Output the [X, Y] coordinate of the center of the cell containing the given text.  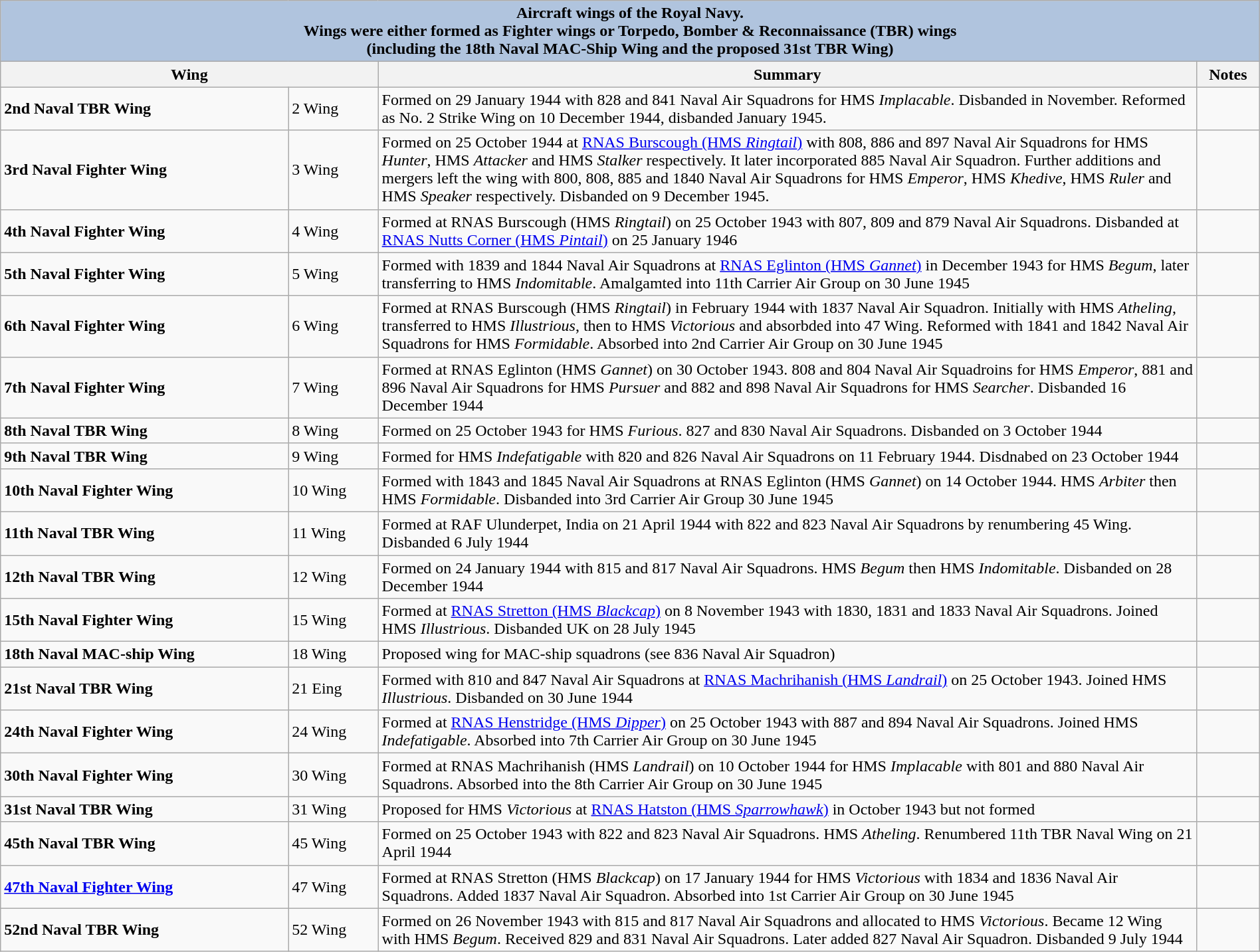
31 Wing [334, 809]
6th Naval Fighter Wing [145, 326]
7th Naval Fighter Wing [145, 387]
21 Eing [334, 688]
45th Naval TBR Wing [145, 844]
52 Wing [334, 930]
Formed at RAF Ulunderpet, India on 21 April 1944 with 822 and 823 Naval Air Squadrons by renumbering 45 Wing. Disbanded 6 July 1944 [787, 533]
Wing [189, 74]
Formed on 25 October 1943 for HMS Furious. 827 and 830 Naval Air Squadrons. Disbanded on 3 October 1944 [787, 430]
3rd Naval Fighter Wing [145, 170]
Proposed for HMS Victorious at RNAS Hatston (HMS Sparrowhawk) in October 1943 but not formed [787, 809]
10th Naval Fighter Wing [145, 490]
4 Wing [334, 231]
5 Wing [334, 274]
Notes [1228, 74]
4th Naval Fighter Wing [145, 231]
47th Naval Fighter Wing [145, 886]
2 Wing [334, 109]
18 Wing [334, 654]
7 Wing [334, 387]
Formed on 25 October 1943 with 822 and 823 Naval Air Squadrons. HMS Atheling. Renumbered 11th TBR Naval Wing on 21 April 1944 [787, 844]
Proposed wing for MAC-ship squadrons (see 836 Naval Air Squadron) [787, 654]
8th Naval TBR Wing [145, 430]
Formed for HMS Indefatigable with 820 and 826 Naval Air Squadrons on 11 February 1944. Disdnabed on 23 October 1944 [787, 456]
Formed on 24 January 1944 with 815 and 817 Naval Air Squadrons. HMS Begum then HMS Indomitable. Disbanded on 28 December 1944 [787, 577]
24 Wing [334, 732]
Formed with 810 and 847 Naval Air Squadrons at RNAS Machrihanish (HMS Landrail) on 25 October 1943. Joined HMS Illustrious. Disbanded on 30 June 1944 [787, 688]
12 Wing [334, 577]
31st Naval TBR Wing [145, 809]
12th Naval TBR Wing [145, 577]
11 Wing [334, 533]
9th Naval TBR Wing [145, 456]
8 Wing [334, 430]
6 Wing [334, 326]
5th Naval Fighter Wing [145, 274]
21st Naval TBR Wing [145, 688]
3 Wing [334, 170]
45 Wing [334, 844]
30th Naval Fighter Wing [145, 775]
11th Naval TBR Wing [145, 533]
10 Wing [334, 490]
15th Naval Fighter Wing [145, 620]
47 Wing [334, 886]
Summary [787, 74]
15 Wing [334, 620]
52nd Naval TBR Wing [145, 930]
18th Naval MAC-ship Wing [145, 654]
30 Wing [334, 775]
2nd Naval TBR Wing [145, 109]
9 Wing [334, 456]
24th Naval Fighter Wing [145, 732]
